Scan for the cell matching the given text and deliver its [X, Y] coordinate at center. 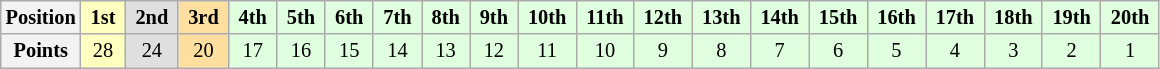
3 [1013, 51]
1 [1130, 51]
20th [1130, 17]
5 [896, 51]
16th [896, 17]
17 [253, 51]
18th [1013, 17]
13 [446, 51]
9th [494, 17]
11th [604, 17]
Position [41, 17]
17th [955, 17]
8th [446, 17]
6 [838, 51]
8 [721, 51]
10 [604, 51]
12th [663, 17]
1st [104, 17]
9 [663, 51]
7th [397, 17]
10th [547, 17]
14th [779, 17]
15th [838, 17]
24 [152, 51]
6th [349, 17]
19th [1071, 17]
2nd [152, 17]
Points [41, 51]
2 [1071, 51]
20 [203, 51]
13th [721, 17]
28 [104, 51]
14 [397, 51]
12 [494, 51]
5th [301, 17]
4th [253, 17]
7 [779, 51]
11 [547, 51]
3rd [203, 17]
16 [301, 51]
4 [955, 51]
15 [349, 51]
